Extract the [x, y] coordinate from the center of the cell holding the provided text.  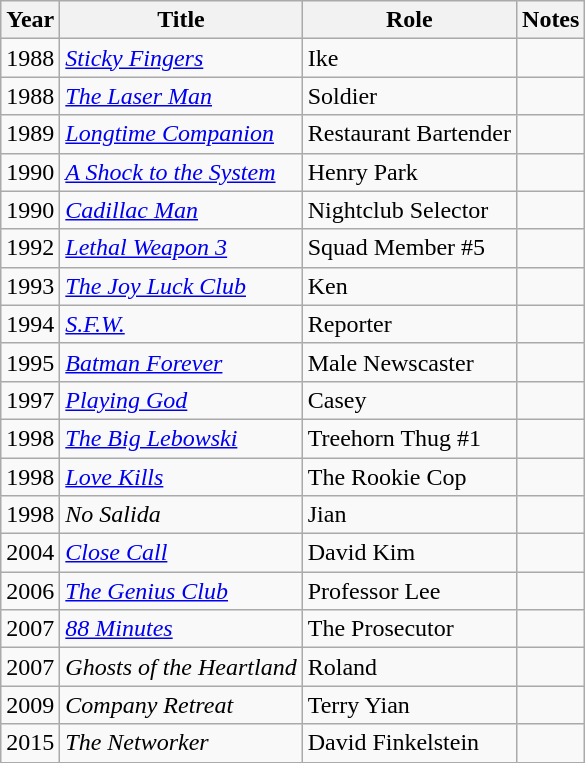
2009 [30, 705]
1994 [30, 324]
S.F.W. [181, 324]
1997 [30, 400]
Close Call [181, 553]
Nightclub Selector [409, 210]
The Joy Luck Club [181, 286]
2004 [30, 553]
David Kim [409, 553]
No Salida [181, 515]
Ghosts of the Heartland [181, 667]
Casey [409, 400]
Longtime Companion [181, 134]
Notes [551, 20]
Squad Member #5 [409, 248]
Lethal Weapon 3 [181, 248]
Playing God [181, 400]
Cadillac Man [181, 210]
Title [181, 20]
The Networker [181, 743]
Ken [409, 286]
Love Kills [181, 477]
1989 [30, 134]
The Laser Man [181, 96]
A Shock to the System [181, 172]
Company Retreat [181, 705]
The Big Lebowski [181, 438]
1992 [30, 248]
The Genius Club [181, 591]
88 Minutes [181, 629]
Treehorn Thug #1 [409, 438]
2006 [30, 591]
Jian [409, 515]
Role [409, 20]
Terry Yian [409, 705]
The Prosecutor [409, 629]
Roland [409, 667]
Sticky Fingers [181, 58]
Year [30, 20]
Restaurant Bartender [409, 134]
Batman Forever [181, 362]
David Finkelstein [409, 743]
2015 [30, 743]
Professor Lee [409, 591]
1993 [30, 286]
Ike [409, 58]
1995 [30, 362]
Henry Park [409, 172]
Soldier [409, 96]
Reporter [409, 324]
Male Newscaster [409, 362]
The Rookie Cop [409, 477]
